Scan for the cell matching the given text and deliver its [X, Y] coordinate at center. 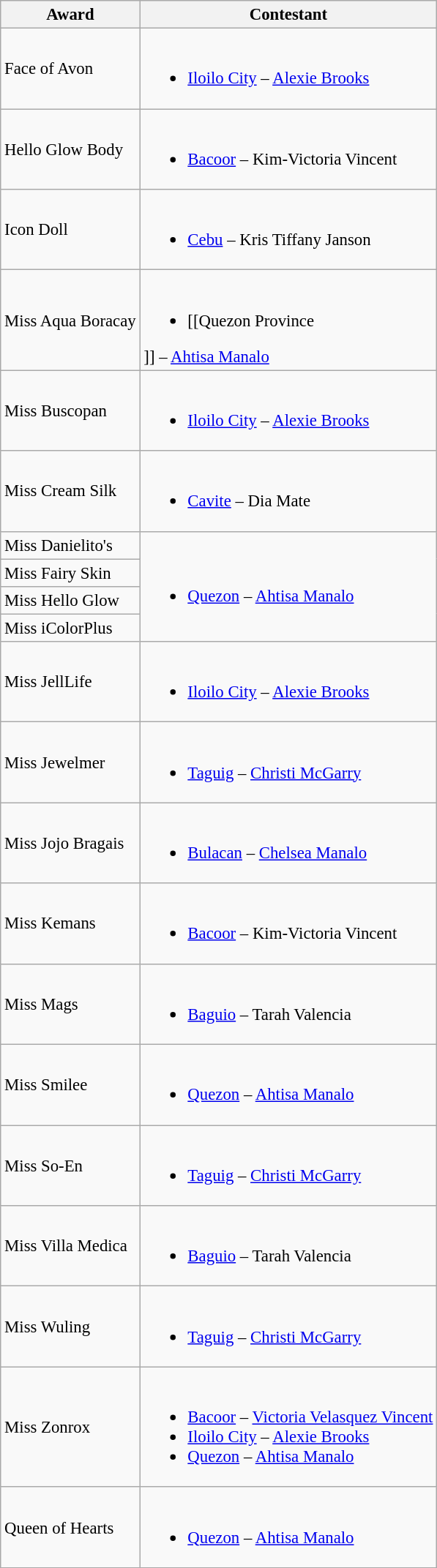
Miss Jojo Bragais [70, 843]
Miss Fairy Skin [70, 573]
Miss So-En [70, 1166]
Miss Zonrox [70, 1427]
Miss Wuling [70, 1327]
Contestant [288, 15]
Miss Buscopan [70, 410]
Miss Kemans [70, 923]
Miss iColorPlus [70, 628]
Queen of Hearts [70, 1527]
Icon Doll [70, 230]
Award [70, 15]
Miss Jewelmer [70, 762]
[[Quezon Province]] – Ahtisa Manalo [288, 320]
Miss JellLife [70, 682]
Miss Villa Medica [70, 1246]
Miss Hello Glow [70, 601]
Miss Aqua Boracay [70, 320]
Cebu – Kris Tiffany Janson [288, 230]
Miss Danielito's [70, 545]
Miss Smilee [70, 1085]
Bacoor – Victoria Velasquez VincentIloilo City – Alexie BrooksQuezon – Ahtisa Manalo [288, 1427]
Miss Cream Silk [70, 491]
Miss Mags [70, 1004]
Face of Avon [70, 69]
Bulacan – Chelsea Manalo [288, 843]
Hello Glow Body [70, 149]
Cavite – Dia Mate [288, 491]
